Identify which cell holds the provided text, then report its (X, Y) central coordinate. 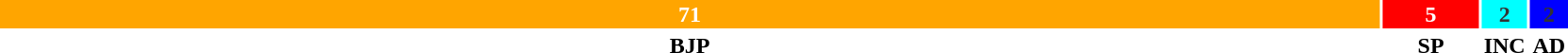
5 (1430, 14)
71 (690, 14)
